Return the [X, Y] coordinate for the center point of the cell that contains the specified text.  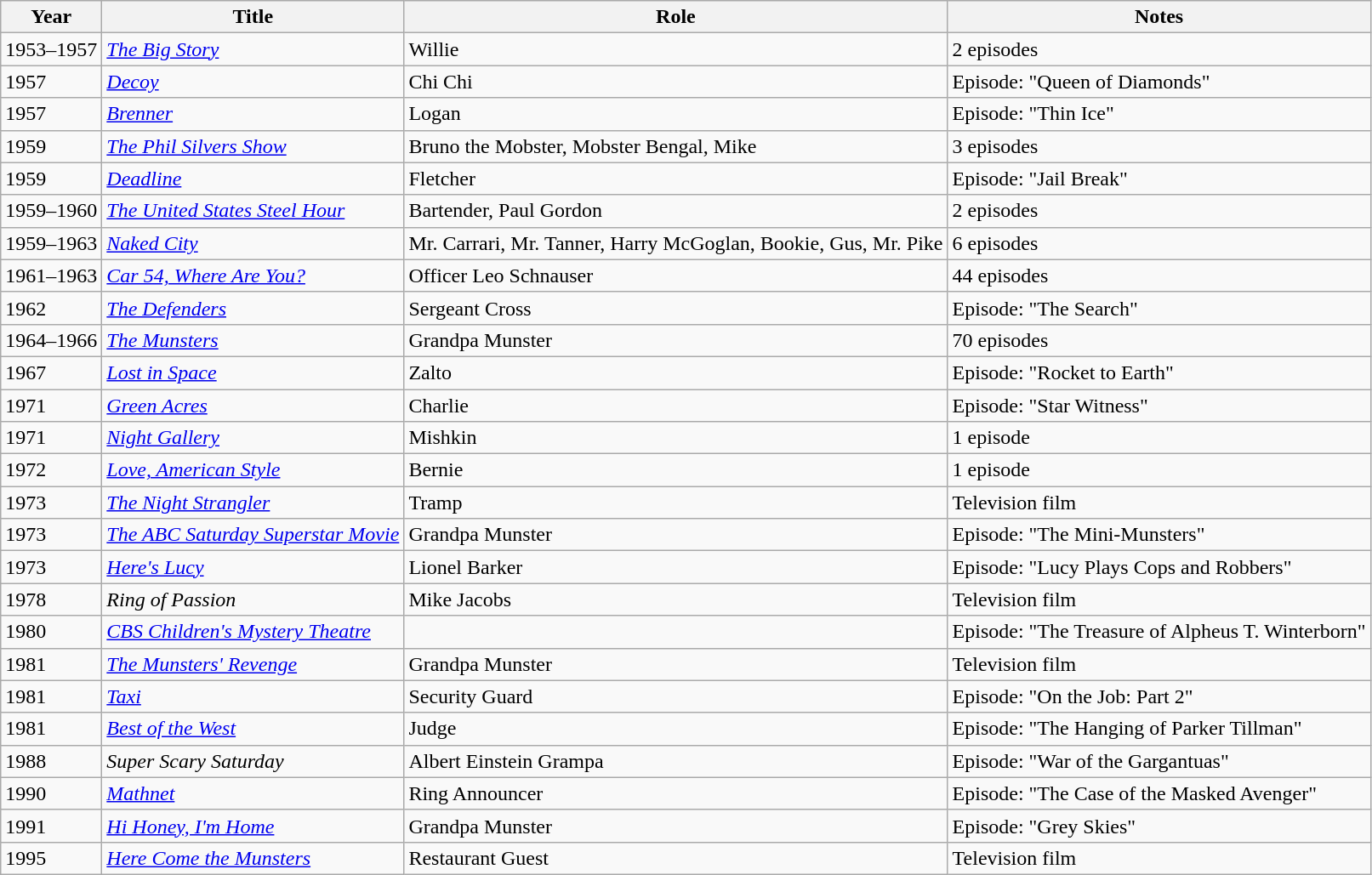
The Munsters' Revenge [253, 664]
Sergeant Cross [675, 308]
1953–1957 [51, 49]
Super Scary Saturday [253, 761]
Episode: "On the Job: Part 2" [1159, 696]
Mr. Carrari, Mr. Tanner, Harry McGoglan, Bookie, Gus, Mr. Pike [675, 243]
Episode: "Star Witness" [1159, 406]
Mike Jacobs [675, 599]
Title [253, 17]
Deadline [253, 179]
1991 [51, 826]
Charlie [675, 406]
The Defenders [253, 308]
Episode: "Rocket to Earth" [1159, 372]
The United States Steel Hour [253, 211]
Brenner [253, 114]
Episode: "Lucy Plays Cops and Robbers" [1159, 567]
Episode: "War of the Gargantuas" [1159, 761]
Car 54, Where Are You? [253, 276]
Naked City [253, 243]
Taxi [253, 696]
Role [675, 17]
Albert Einstein Grampa [675, 761]
Notes [1159, 17]
1961–1963 [51, 276]
Ring Announcer [675, 793]
1978 [51, 599]
The ABC Saturday Superstar Movie [253, 535]
Episode: "Thin Ice" [1159, 114]
1959–1963 [51, 243]
Here's Lucy [253, 567]
1980 [51, 632]
1967 [51, 372]
1962 [51, 308]
1972 [51, 470]
Logan [675, 114]
Security Guard [675, 696]
Officer Leo Schnauser [675, 276]
Episode: "The Mini-Munsters" [1159, 535]
70 episodes [1159, 340]
Bartender, Paul Gordon [675, 211]
Episode: "Queen of Diamonds" [1159, 82]
Best of the West [253, 729]
1964–1966 [51, 340]
Bernie [675, 470]
Lost in Space [253, 372]
Zalto [675, 372]
The Munsters [253, 340]
44 episodes [1159, 276]
Episode: "Grey Skies" [1159, 826]
6 episodes [1159, 243]
Year [51, 17]
3 episodes [1159, 146]
Green Acres [253, 406]
1988 [51, 761]
CBS Children's Mystery Theatre [253, 632]
Love, American Style [253, 470]
1995 [51, 858]
Episode: "Jail Break" [1159, 179]
The Phil Silvers Show [253, 146]
The Big Story [253, 49]
Chi Chi [675, 82]
Bruno the Mobster, Mobster Bengal, Mike [675, 146]
1959–1960 [51, 211]
Judge [675, 729]
The Night Strangler [253, 503]
Hi Honey, I'm Home [253, 826]
Here Come the Munsters [253, 858]
Fletcher [675, 179]
Episode: "The Treasure of Alpheus T. Winterborn" [1159, 632]
Mishkin [675, 438]
Mathnet [253, 793]
Episode: "The Case of the Masked Avenger" [1159, 793]
Episode: "The Search" [1159, 308]
Tramp [675, 503]
Lionel Barker [675, 567]
Restaurant Guest [675, 858]
Decoy [253, 82]
1990 [51, 793]
Willie [675, 49]
Ring of Passion [253, 599]
Episode: "The Hanging of Parker Tillman" [1159, 729]
Night Gallery [253, 438]
